Find where the given text appears and provide that cell's center as (X, Y) coordinate. 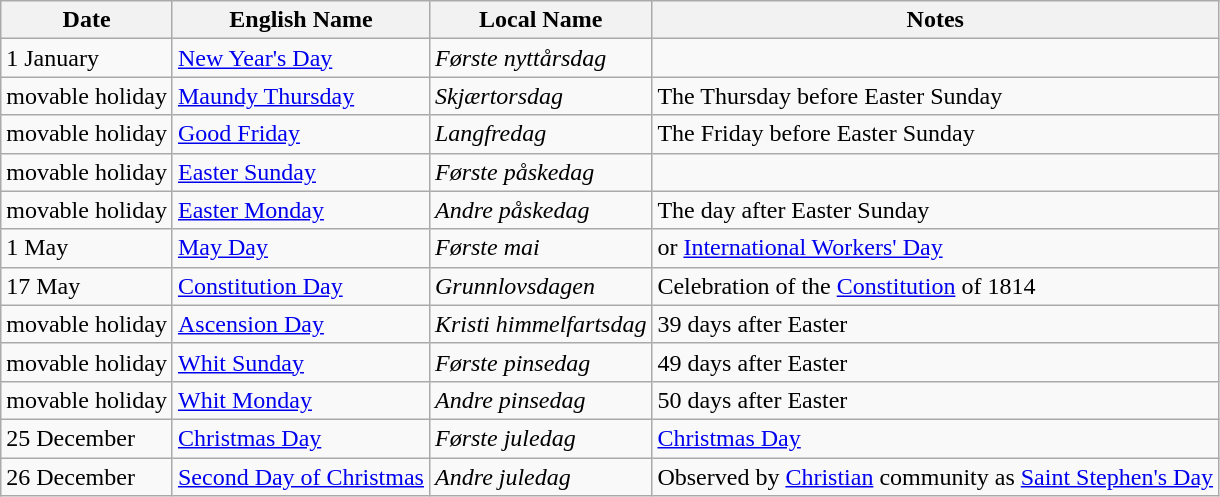
39 days after Easter (936, 324)
Første nyttårsdag (540, 58)
Andre juledag (540, 477)
Maundy Thursday (300, 96)
Easter Monday (300, 210)
English Name (300, 20)
New Year's Day (300, 58)
Andre pinsedag (540, 400)
Whit Sunday (300, 362)
Ascension Day (300, 324)
The Friday before Easter Sunday (936, 134)
Grunnlovsdagen (540, 286)
Date (87, 20)
or International Workers' Day (936, 248)
Easter Sunday (300, 172)
Første juledag (540, 438)
Notes (936, 20)
Whit Monday (300, 400)
Første pinsedag (540, 362)
The Thursday before Easter Sunday (936, 96)
The day after Easter Sunday (936, 210)
Celebration of the Constitution of 1814 (936, 286)
1 January (87, 58)
Første påskedag (540, 172)
Local Name (540, 20)
17 May (87, 286)
50 days after Easter (936, 400)
Good Friday (300, 134)
Langfredag (540, 134)
Second Day of Christmas (300, 477)
Skjærtorsdag (540, 96)
25 December (87, 438)
26 December (87, 477)
May Day (300, 248)
Andre påskedag (540, 210)
49 days after Easter (936, 362)
Observed by Christian community as Saint Stephen's Day (936, 477)
1 May (87, 248)
Første mai (540, 248)
Kristi himmelfartsdag (540, 324)
Constitution Day (300, 286)
